Scan for the cell matching the given text and deliver its (X, Y) coordinate at center. 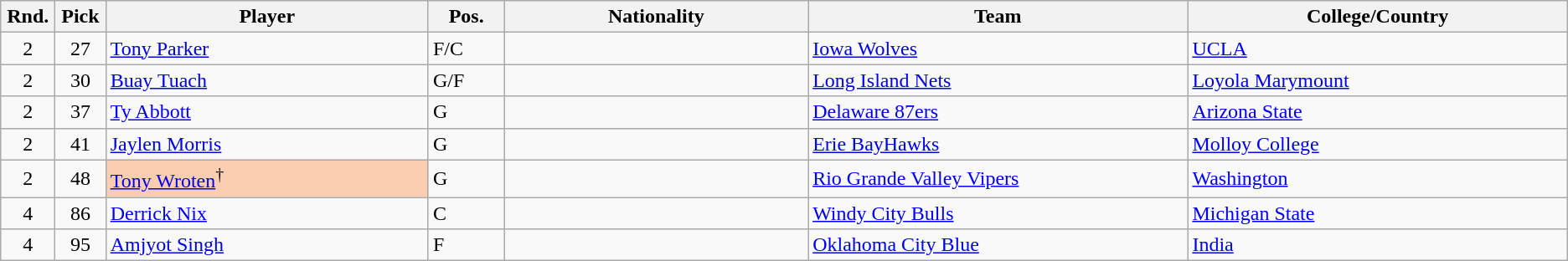
86 (80, 213)
Arizona State (1377, 112)
95 (80, 245)
Rnd. (28, 17)
C (466, 213)
Tony Wroten† (266, 179)
College/Country (1377, 17)
G/F (466, 80)
Erie BayHawks (998, 144)
F/C (466, 49)
Molloy College (1377, 144)
Michigan State (1377, 213)
Pos. (466, 17)
Windy City Bulls (998, 213)
Nationality (657, 17)
Jaylen Morris (266, 144)
Pick (80, 17)
F (466, 245)
Buay Tuach (266, 80)
Tony Parker (266, 49)
37 (80, 112)
Team (998, 17)
48 (80, 179)
Derrick Nix (266, 213)
Player (266, 17)
Washington (1377, 179)
India (1377, 245)
Amjyot Singh (266, 245)
Delaware 87ers (998, 112)
UCLA (1377, 49)
Iowa Wolves (998, 49)
Loyola Marymount (1377, 80)
Long Island Nets (998, 80)
Rio Grande Valley Vipers (998, 179)
30 (80, 80)
41 (80, 144)
Oklahoma City Blue (998, 245)
27 (80, 49)
Ty Abbott (266, 112)
